Detect which cell encompasses the target text, then output its [x, y] center coordinate. 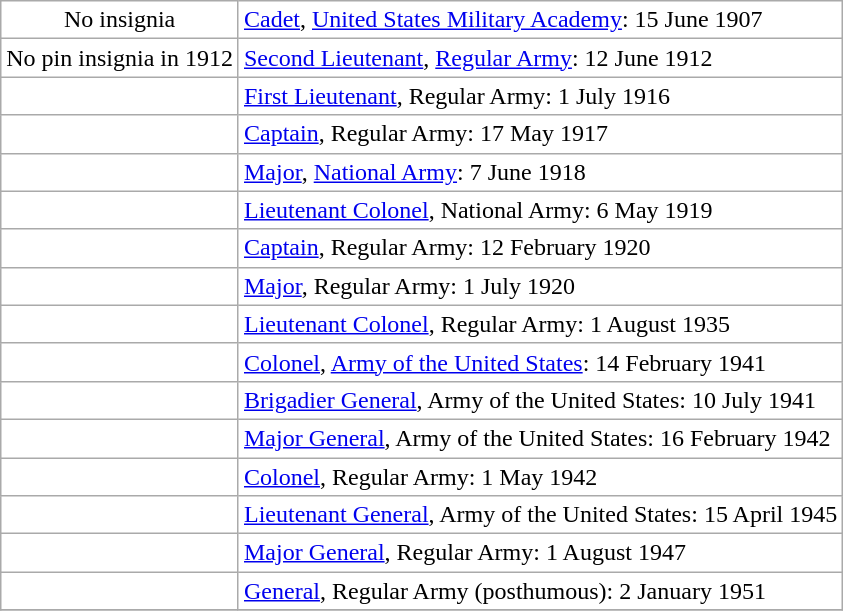
No insignia [120, 20]
Captain, Regular Army: 12 February 1920 [540, 248]
Lieutenant Colonel, National Army: 6 May 1919 [540, 210]
Major, National Army: 7 June 1918 [540, 172]
Cadet, United States Military Academy: 15 June 1907 [540, 20]
First Lieutenant, Regular Army: 1 July 1916 [540, 96]
Lieutenant Colonel, Regular Army: 1 August 1935 [540, 324]
Lieutenant General, Army of the United States: 15 April 1945 [540, 515]
Brigadier General, Army of the United States: 10 July 1941 [540, 400]
No pin insignia in 1912 [120, 58]
Second Lieutenant, Regular Army: 12 June 1912 [540, 58]
Colonel, Army of the United States: 14 February 1941 [540, 362]
Colonel, Regular Army: 1 May 1942 [540, 477]
Major General, Army of the United States: 16 February 1942 [540, 438]
Major, Regular Army: 1 July 1920 [540, 286]
Captain, Regular Army: 17 May 1917 [540, 134]
General, Regular Army (posthumous): 2 January 1951 [540, 591]
Major General, Regular Army: 1 August 1947 [540, 553]
